Find where the given text appears and provide that cell's center as [X, Y] coordinate. 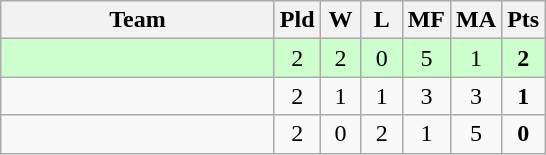
MA [476, 20]
W [340, 20]
Pts [524, 20]
Pld [297, 20]
Team [138, 20]
L [382, 20]
MF [426, 20]
